Determine the (x, y) coordinate at the center of the cell enclosing the given text.  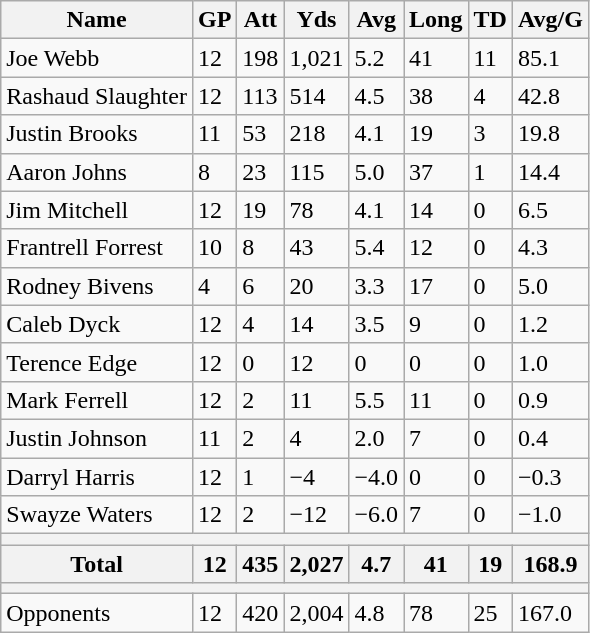
14.4 (550, 172)
4.3 (550, 248)
4.5 (376, 96)
25 (490, 613)
−4 (316, 477)
Terence Edge (97, 362)
Avg (376, 20)
Mark Ferrell (97, 400)
113 (260, 96)
Opponents (97, 613)
3 (490, 134)
42.8 (550, 96)
168.9 (550, 564)
38 (436, 96)
17 (436, 286)
420 (260, 613)
198 (260, 58)
Justin Johnson (97, 438)
5.5 (376, 400)
10 (214, 248)
6.5 (550, 210)
2,027 (316, 564)
3.3 (376, 286)
Total (97, 564)
−6.0 (376, 515)
167.0 (550, 613)
3.5 (376, 324)
2.0 (376, 438)
Caleb Dyck (97, 324)
20 (316, 286)
53 (260, 134)
Justin Brooks (97, 134)
Jim Mitchell (97, 210)
4.7 (376, 564)
5.4 (376, 248)
19.8 (550, 134)
Avg/G (550, 20)
TD (490, 20)
1.0 (550, 362)
23 (260, 172)
85.1 (550, 58)
−1.0 (550, 515)
−4.0 (376, 477)
Att (260, 20)
4.8 (376, 613)
Name (97, 20)
1.2 (550, 324)
−0.3 (550, 477)
0.9 (550, 400)
Long (436, 20)
0.4 (550, 438)
6 (260, 286)
514 (316, 96)
Aaron Johns (97, 172)
37 (436, 172)
Rashaud Slaughter (97, 96)
Rodney Bivens (97, 286)
5.2 (376, 58)
−12 (316, 515)
43 (316, 248)
218 (316, 134)
435 (260, 564)
9 (436, 324)
Joe Webb (97, 58)
115 (316, 172)
Darryl Harris (97, 477)
Swayze Waters (97, 515)
1,021 (316, 58)
Frantrell Forrest (97, 248)
Yds (316, 20)
GP (214, 20)
2,004 (316, 613)
